Determine the (X, Y) coordinate at the center of the cell enclosing the given text.  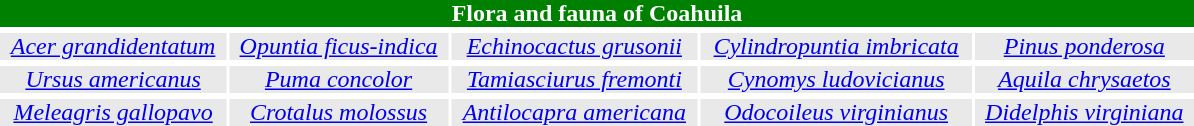
Tamiasciurus fremonti (574, 80)
Cylindropuntia imbricata (836, 46)
Odocoileus virginianus (836, 112)
Antilocapra americana (574, 112)
Pinus ponderosa (1084, 46)
Echinocactus grusonii (574, 46)
Aquila chrysaetos (1084, 80)
Didelphis virginiana (1084, 112)
Puma concolor (338, 80)
Crotalus molossus (338, 112)
Cynomys ludovicianus (836, 80)
Flora and fauna of Coahuila (597, 14)
Opuntia ficus-indica (338, 46)
Meleagris gallopavo (113, 112)
Acer grandidentatum (113, 46)
Ursus americanus (113, 80)
